Extract the (X, Y) coordinate from the center of the cell holding the provided text.  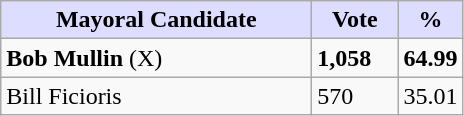
Vote (355, 20)
570 (355, 96)
Bill Ficioris (156, 96)
35.01 (430, 96)
Bob Mullin (X) (156, 58)
64.99 (430, 58)
Mayoral Candidate (156, 20)
1,058 (355, 58)
% (430, 20)
